Locate the cell with the specified text and output its (x, y) center coordinate. 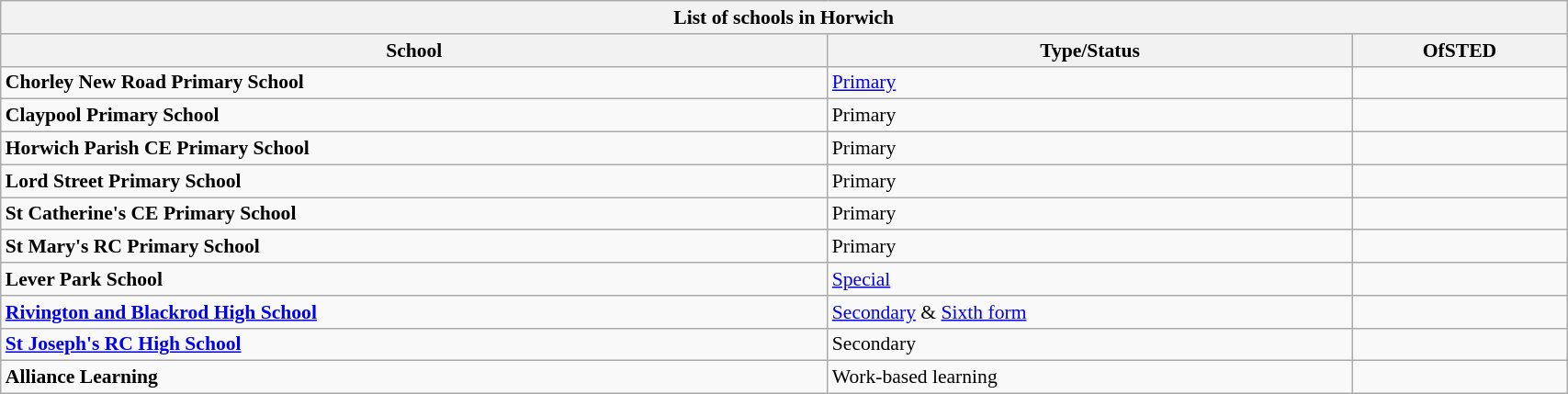
Horwich Parish CE Primary School (414, 149)
Type/Status (1090, 51)
Work-based learning (1090, 377)
Secondary & Sixth form (1090, 312)
Lever Park School (414, 279)
Rivington and Blackrod High School (414, 312)
School (414, 51)
OfSTED (1459, 51)
Lord Street Primary School (414, 181)
Secondary (1090, 344)
Special (1090, 279)
List of schools in Horwich (784, 17)
Chorley New Road Primary School (414, 83)
St Mary's RC Primary School (414, 247)
St Joseph's RC High School (414, 344)
St Catherine's CE Primary School (414, 214)
Alliance Learning (414, 377)
Claypool Primary School (414, 116)
